Detect which cell encompasses the target text, then output its (X, Y) center coordinate. 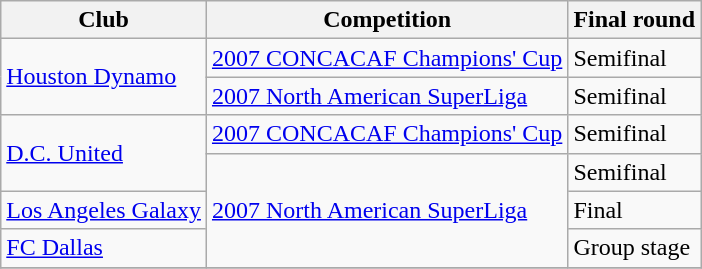
Competition (386, 20)
Los Angeles Galaxy (104, 210)
Final round (634, 20)
FC Dallas (104, 248)
Club (104, 20)
Group stage (634, 248)
Houston Dynamo (104, 77)
D.C. United (104, 153)
Final (634, 210)
